Search for the cell housing the specified text and yield its (X, Y) center coordinate. 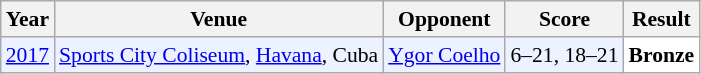
Bronze (661, 55)
Sports City Coliseum, Havana, Cuba (218, 55)
Year (28, 19)
Venue (218, 19)
2017 (28, 55)
Opponent (444, 19)
Ygor Coelho (444, 55)
Result (661, 19)
Score (564, 19)
6–21, 18–21 (564, 55)
